Extract the (X, Y) coordinate from the center of the cell holding the provided text.  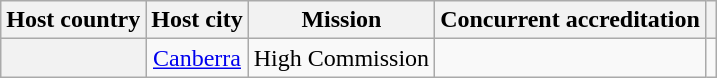
Host country (74, 20)
Canberra (197, 58)
Mission (341, 20)
High Commission (341, 58)
Host city (197, 20)
Concurrent accreditation (570, 20)
